Search for the cell housing the specified text and yield its (X, Y) center coordinate. 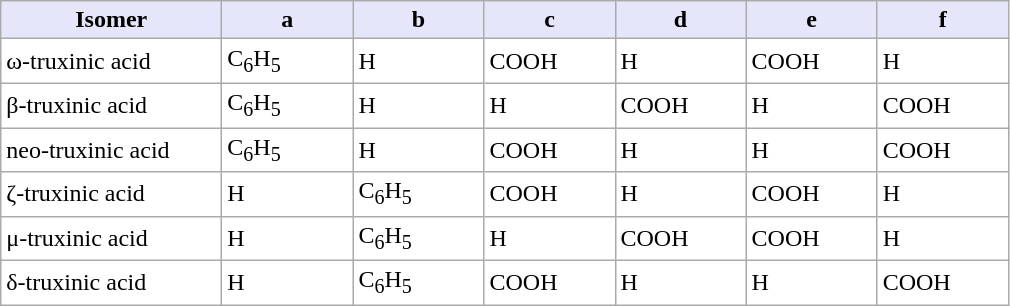
ζ-truxinic acid (112, 194)
e (812, 20)
μ-truxinic acid (112, 238)
d (680, 20)
f (942, 20)
δ-truxinic acid (112, 283)
β-truxinic acid (112, 105)
b (418, 20)
Isomer (112, 20)
a (288, 20)
neo-truxinic acid (112, 150)
c (550, 20)
ω-truxinic acid (112, 61)
